Extract the [X, Y] coordinate from the center of the cell holding the provided text.  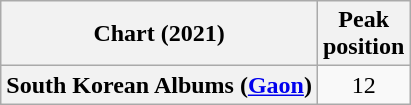
12 [363, 85]
Chart (2021) [160, 34]
Peakposition [363, 34]
South Korean Albums (Gaon) [160, 85]
